Determine the [x, y] coordinate at the center of the cell enclosing the given text.  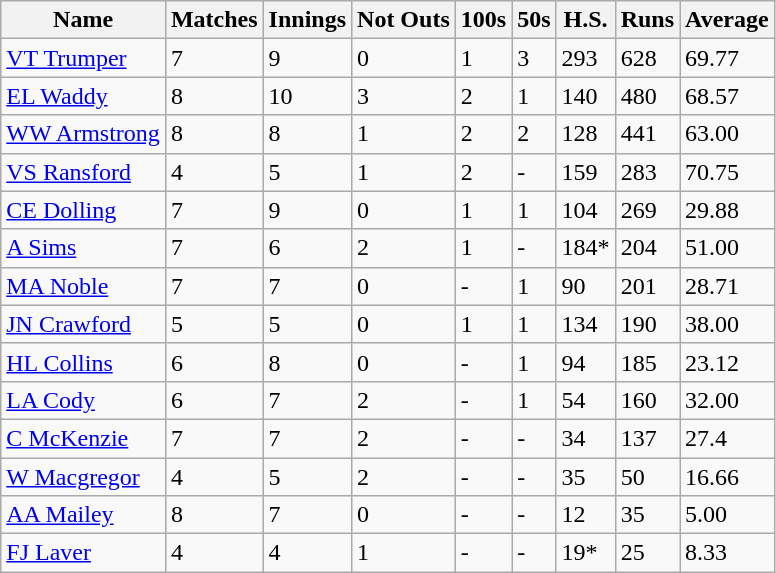
VT Trumper [84, 58]
W Macgregor [84, 477]
70.75 [728, 172]
25 [647, 553]
137 [647, 438]
51.00 [728, 248]
Not Outs [404, 20]
160 [647, 400]
19* [586, 553]
184* [586, 248]
JN Crawford [84, 324]
134 [586, 324]
A Sims [84, 248]
283 [647, 172]
16.66 [728, 477]
Name [84, 20]
50s [534, 20]
94 [586, 362]
269 [647, 210]
54 [586, 400]
Innings [307, 20]
8.33 [728, 553]
293 [586, 58]
23.12 [728, 362]
441 [647, 134]
90 [586, 286]
628 [647, 58]
38.00 [728, 324]
32.00 [728, 400]
185 [647, 362]
MA Noble [84, 286]
28.71 [728, 286]
201 [647, 286]
HL Collins [84, 362]
Matches [214, 20]
H.S. [586, 20]
104 [586, 210]
C McKenzie [84, 438]
69.77 [728, 58]
63.00 [728, 134]
140 [586, 96]
204 [647, 248]
EL Waddy [84, 96]
100s [483, 20]
68.57 [728, 96]
Average [728, 20]
128 [586, 134]
12 [586, 515]
FJ Laver [84, 553]
VS Ransford [84, 172]
Runs [647, 20]
29.88 [728, 210]
480 [647, 96]
34 [586, 438]
CE Dolling [84, 210]
WW Armstrong [84, 134]
AA Mailey [84, 515]
190 [647, 324]
50 [647, 477]
5.00 [728, 515]
27.4 [728, 438]
10 [307, 96]
159 [586, 172]
LA Cody [84, 400]
